Detect which cell encompasses the target text, then output its (X, Y) center coordinate. 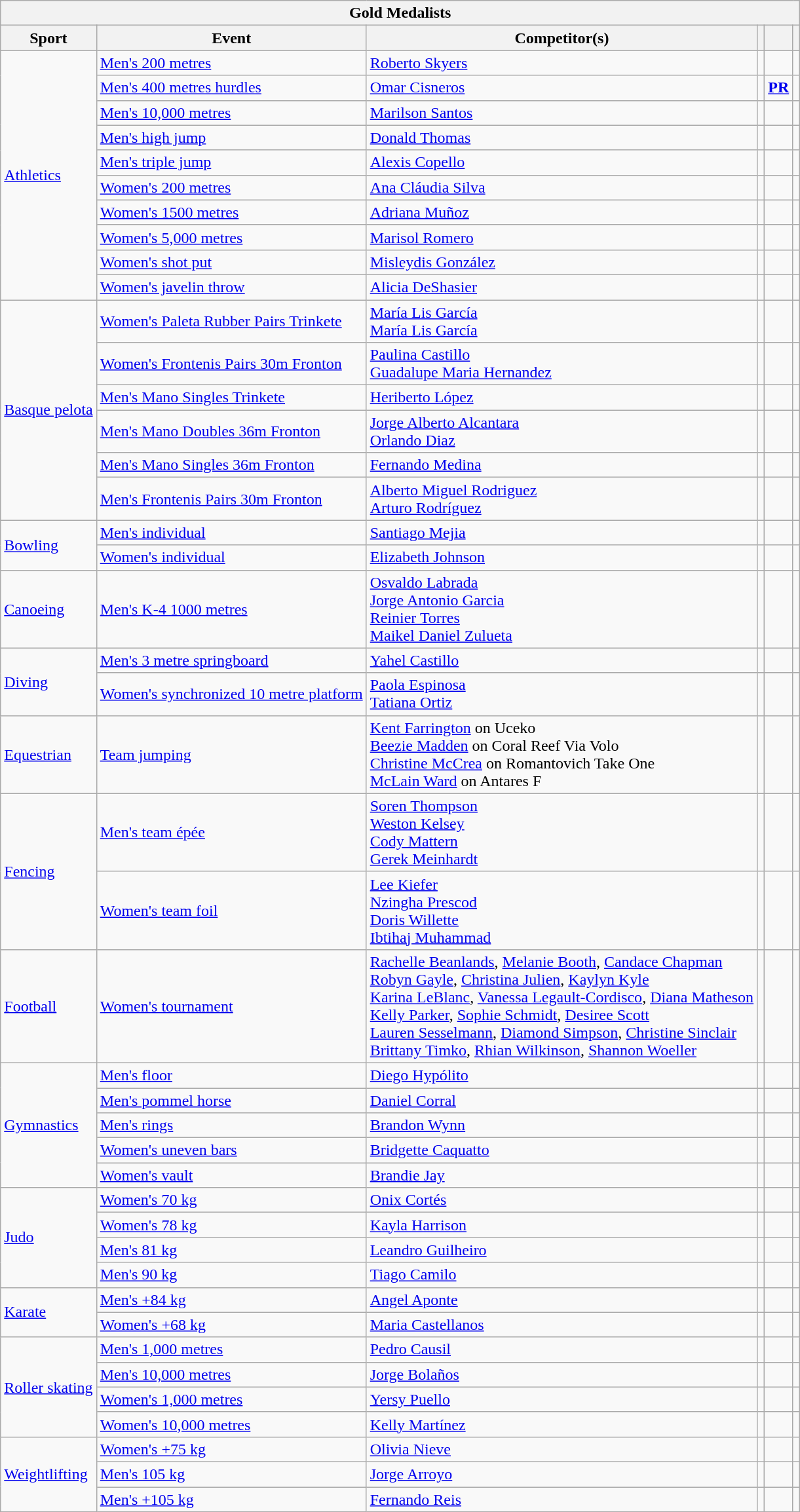
Soren ThompsonWeston KelseyCody MatternGerek Meinhardt (562, 832)
Men's pommel horse (231, 1100)
Angel Aponte (562, 1300)
Women's 1500 metres (231, 212)
Marilson Santos (562, 113)
Onix Cortés (562, 1200)
Kelly Martínez (562, 1424)
Men's triple jump (231, 162)
Jorge Alberto AlcantaraOrlando Diaz (562, 431)
Fernando Medina (562, 465)
Paola EspinosaTatiana Ortiz (562, 694)
Women's shot put (231, 262)
Team jumping (231, 755)
Men's Mano Singles Trinkete (231, 398)
Women's +75 kg (231, 1449)
Roller skating (48, 1387)
Gymnastics (48, 1125)
Women's synchronized 10 metre platform (231, 694)
Men's rings (231, 1125)
Marisol Romero (562, 237)
Women's Frontenis Pairs 30m Fronton (231, 364)
Basque pelota (48, 410)
Fencing (48, 871)
Gold Medalists (400, 13)
Jorge Arroyo (562, 1474)
Yersy Puello (562, 1399)
Leandro Guilheiro (562, 1250)
Lee KieferNzingha PrescodDoris WilletteIbtihaj Muhammad (562, 911)
Men's high jump (231, 138)
Yahel Castillo (562, 660)
Athletics (48, 176)
Santiago Mejia (562, 533)
Sport (48, 38)
Karate (48, 1312)
Omar Cisneros (562, 88)
Ana Cláudia Silva (562, 187)
Men's 200 metres (231, 63)
PR (778, 88)
Heriberto López (562, 398)
Adriana Muñoz (562, 212)
Women's +68 kg (231, 1325)
Fernando Reis (562, 1500)
Weightlifting (48, 1474)
Women's uneven bars (231, 1150)
Men's 1,000 metres (231, 1350)
Judo (48, 1238)
Olivia Nieve (562, 1449)
Competitor(s) (562, 38)
Men's +84 kg (231, 1300)
Women's 10,000 metres (231, 1424)
Men's Mano Singles 36m Fronton (231, 465)
Alexis Copello (562, 162)
Paulina CastilloGuadalupe Maria Hernandez (562, 364)
Women's tournament (231, 1006)
Women's Paleta Rubber Pairs Trinkete (231, 321)
Men's team épée (231, 832)
Bowling (48, 545)
Men's Frontenis Pairs 30m Fronton (231, 499)
Women's vault (231, 1175)
Event (231, 38)
Men's 105 kg (231, 1474)
Elizabeth Johnson (562, 558)
Misleydis González (562, 262)
Men's Mano Doubles 36m Fronton (231, 431)
Men's 90 kg (231, 1275)
Men's +105 kg (231, 1500)
Men's 400 metres hurdles (231, 88)
Roberto Skyers (562, 63)
Men's floor (231, 1075)
Women's individual (231, 558)
Canoeing (48, 609)
Alberto Miguel RodriguezArturo Rodríguez (562, 499)
Women's team foil (231, 911)
Daniel Corral (562, 1100)
Bridgette Caquatto (562, 1150)
Men's 3 metre springboard (231, 660)
Kayla Harrison (562, 1225)
Women's 200 metres (231, 187)
Pedro Causil (562, 1350)
Women's 5,000 metres (231, 237)
Women's 1,000 metres (231, 1399)
Equestrian (48, 755)
Men's individual (231, 533)
Donald Thomas (562, 138)
Women's javelin throw (231, 287)
Men's K-4 1000 metres (231, 609)
Brandie Jay (562, 1175)
María Lis GarcíaMaría Lis García (562, 321)
Brandon Wynn (562, 1125)
Maria Castellanos (562, 1325)
Football (48, 1006)
Diego Hypólito (562, 1075)
Tiago Camilo (562, 1275)
Men's 81 kg (231, 1250)
Women's 70 kg (231, 1200)
Women's 78 kg (231, 1225)
Osvaldo LabradaJorge Antonio GarciaReinier TorresMaikel Daniel Zulueta (562, 609)
Kent Farrington on UcekoBeezie Madden on Coral Reef Via VoloChristine McCrea on Romantovich Take OneMcLain Ward on Antares F (562, 755)
Jorge Bolaños (562, 1374)
Diving (48, 681)
Alicia DeShasier (562, 287)
